For the text-containing cell, return its midpoint in (X, Y) coordinate format. 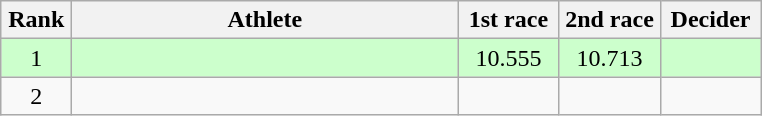
1st race (508, 20)
10.555 (508, 58)
2 (36, 96)
Rank (36, 20)
Athlete (265, 20)
Decider (710, 20)
2nd race (610, 20)
10.713 (610, 58)
1 (36, 58)
